Detect which cell encompasses the target text, then output its [X, Y] center coordinate. 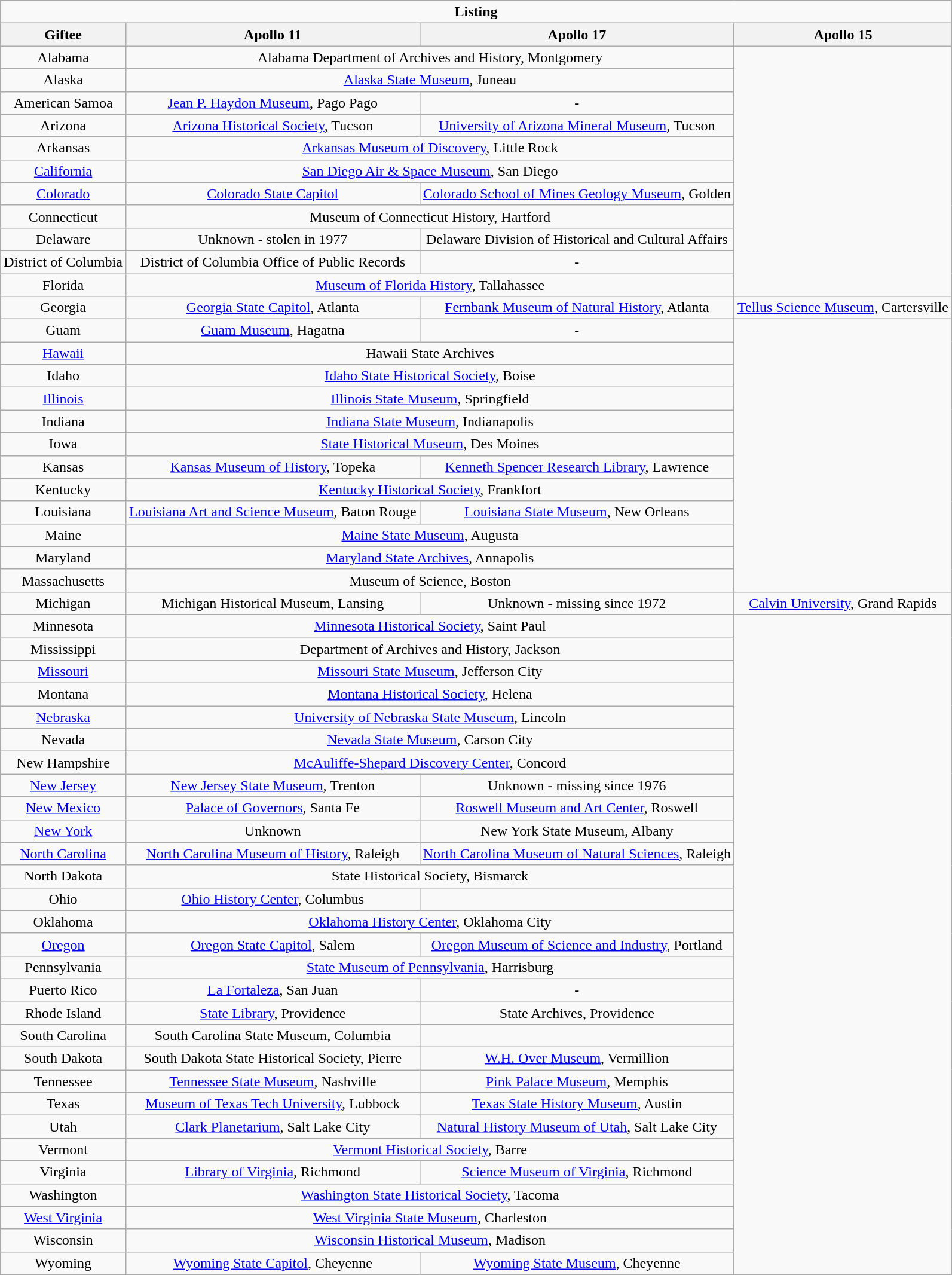
Maryland [63, 558]
Oregon State Capitol, Salem [273, 944]
Museum of Florida History, Tallahassee [430, 285]
Science Museum of Virginia, Richmond [577, 1172]
Michigan Historical Museum, Lansing [273, 603]
Arkansas Museum of Discovery, Little Rock [430, 148]
New Jersey [63, 785]
Arkansas [63, 148]
Louisiana Art and Science Museum, Baton Rouge [273, 512]
American Samoa [63, 103]
Tellus Science Museum, Cartersville [843, 308]
Indiana [63, 421]
Maine [63, 535]
District of Columbia [63, 262]
Georgia State Capitol, Atlanta [273, 308]
Alaska State Museum, Juneau [430, 80]
Oklahoma History Center, Oklahoma City [430, 922]
Indiana State Museum, Indianapolis [430, 421]
Ohio History Center, Columbus [273, 899]
Rhode Island [63, 1013]
Hawaii State Archives [430, 353]
Wyoming State Capitol, Cheyenne [273, 1263]
North Carolina Museum of History, Raleigh [273, 854]
Fernbank Museum of Natural History, Atlanta [577, 308]
Kentucky [63, 490]
Kansas Museum of History, Topeka [273, 467]
Vermont Historical Society, Barre [430, 1149]
North Carolina [63, 854]
Wyoming [63, 1263]
Department of Archives and History, Jackson [430, 649]
Puerto Rico [63, 990]
Georgia [63, 308]
Nebraska [63, 717]
Colorado [63, 194]
Washington State Historical Society, Tacoma [430, 1195]
San Diego Air & Space Museum, San Diego [430, 171]
Wyoming State Museum, Cheyenne [577, 1263]
W.H. Over Museum, Vermillion [577, 1059]
Roswell Museum and Art Center, Roswell [577, 808]
Louisiana [63, 512]
Wisconsin Historical Museum, Madison [430, 1240]
Giftee [63, 35]
Museum of Science, Boston [430, 580]
West Virginia [63, 1218]
Minnesota Historical Society, Saint Paul [430, 626]
Guam [63, 331]
North Dakota [63, 876]
Oregon [63, 944]
Kentucky Historical Society, Frankfort [430, 490]
University of Arizona Mineral Museum, Tucson [577, 126]
Colorado School of Mines Geology Museum, Golden [577, 194]
Apollo 17 [577, 35]
State Library, Providence [273, 1013]
Apollo 11 [273, 35]
Tennessee State Museum, Nashville [273, 1081]
Jean P. Haydon Museum, Pago Pago [273, 103]
Missouri State Museum, Jefferson City [430, 672]
Kenneth Spencer Research Library, Lawrence [577, 467]
Alaska [63, 80]
New Jersey State Museum, Trenton [273, 785]
California [63, 171]
Idaho [63, 376]
Connecticut [63, 216]
Unknown [273, 831]
Calvin University, Grand Rapids [843, 603]
Ohio [63, 899]
State Archives, Providence [577, 1013]
Massachusetts [63, 580]
Alabama Department of Archives and History, Montgomery [430, 57]
Virginia [63, 1172]
Apollo 15 [843, 35]
New York [63, 831]
Natural History Museum of Utah, Salt Lake City [577, 1127]
Oregon Museum of Science and Industry, Portland [577, 944]
La Fortaleza, San Juan [273, 990]
Michigan [63, 603]
Listing [476, 12]
Utah [63, 1127]
State Historical Society, Bismarck [430, 876]
North Carolina Museum of Natural Sciences, Raleigh [577, 854]
Pennsylvania [63, 967]
Washington [63, 1195]
Clark Planetarium, Salt Lake City [273, 1127]
University of Nebraska State Museum, Lincoln [430, 717]
Unknown - stolen in 1977 [273, 239]
Missouri [63, 672]
South Dakota State Historical Society, Pierre [273, 1059]
Texas State History Museum, Austin [577, 1104]
State Museum of Pennsylvania, Harrisburg [430, 967]
Museum of Texas Tech University, Lubbock [273, 1104]
South Carolina [63, 1036]
Arizona [63, 126]
Mississippi [63, 649]
Hawaii [63, 353]
New York State Museum, Albany [577, 831]
Colorado State Capitol [273, 194]
Texas [63, 1104]
Montana Historical Society, Helena [430, 695]
Idaho State Historical Society, Boise [430, 376]
Library of Virginia, Richmond [273, 1172]
Maine State Museum, Augusta [430, 535]
District of Columbia Office of Public Records [273, 262]
Vermont [63, 1149]
Nevada [63, 740]
Minnesota [63, 626]
Kansas [63, 467]
Iowa [63, 444]
Wisconsin [63, 1240]
Illinois [63, 399]
Nevada State Museum, Carson City [430, 740]
Unknown - missing since 1972 [577, 603]
Arizona Historical Society, Tucson [273, 126]
State Historical Museum, Des Moines [430, 444]
Oklahoma [63, 922]
Tennessee [63, 1081]
New Hampshire [63, 763]
Museum of Connecticut History, Hartford [430, 216]
Guam Museum, Hagatna [273, 331]
Unknown - missing since 1976 [577, 785]
Pink Palace Museum, Memphis [577, 1081]
Louisiana State Museum, New Orleans [577, 512]
Alabama [63, 57]
Palace of Governors, Santa Fe [273, 808]
Montana [63, 695]
South Dakota [63, 1059]
New Mexico [63, 808]
West Virginia State Museum, Charleston [430, 1218]
Illinois State Museum, Springfield [430, 399]
Delaware [63, 239]
Maryland State Archives, Annapolis [430, 558]
South Carolina State Museum, Columbia [273, 1036]
Delaware Division of Historical and Cultural Affairs [577, 239]
McAuliffe-Shepard Discovery Center, Concord [430, 763]
Florida [63, 285]
